Search for the cell housing the specified text and yield its (x, y) center coordinate. 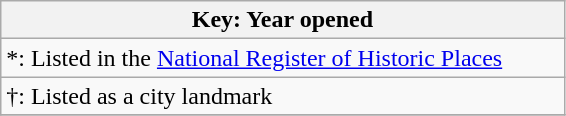
Key: Year opened (282, 20)
*: Listed in the National Register of Historic Places (282, 58)
†: Listed as a city landmark (282, 96)
